Output the (X, Y) coordinate of the center of the cell containing the given text.  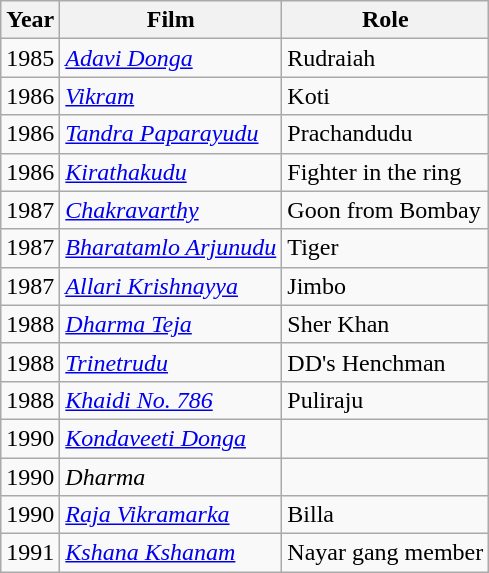
Kondaveeti Donga (171, 438)
Film (171, 20)
Dharma Teja (171, 324)
Prachandudu (386, 134)
Goon from Bombay (386, 210)
Vikram (171, 96)
Nayar gang member (386, 553)
Tandra Paparayudu (171, 134)
Rudraiah (386, 58)
Billa (386, 515)
Sher Khan (386, 324)
Bharatamlo Arjunudu (171, 248)
Chakravarthy (171, 210)
Jimbo (386, 286)
Kshana Kshanam (171, 553)
1985 (30, 58)
Trinetrudu (171, 362)
Koti (386, 96)
Adavi Donga (171, 58)
Role (386, 20)
Fighter in the ring (386, 172)
Puliraju (386, 400)
Tiger (386, 248)
1991 (30, 553)
Year (30, 20)
Raja Vikramarka (171, 515)
Dharma (171, 477)
DD's Henchman (386, 362)
Kirathakudu (171, 172)
Khaidi No. 786 (171, 400)
Allari Krishnayya (171, 286)
